Locate the cell with the specified text and output its [X, Y] center coordinate. 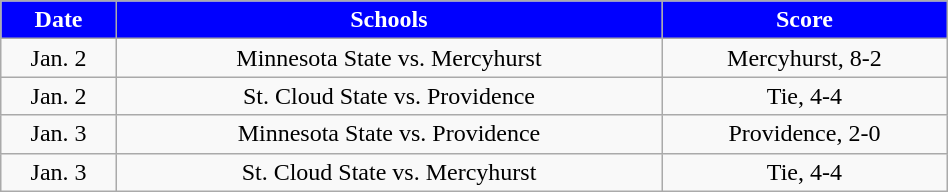
Mercyhurst, 8-2 [805, 58]
Minnesota State vs. Mercyhurst [388, 58]
Date [59, 20]
St. Cloud State vs. Providence [388, 96]
Providence, 2-0 [805, 134]
Score [805, 20]
St. Cloud State vs. Mercyhurst [388, 172]
Minnesota State vs. Providence [388, 134]
Schools [388, 20]
